Locate the cell with the specified text and output its (X, Y) center coordinate. 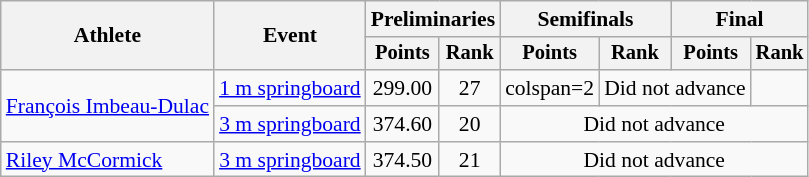
colspan=2 (550, 88)
1 m springboard (290, 88)
374.60 (403, 124)
Event (290, 36)
27 (470, 88)
Semifinals (586, 19)
3 m springboard (290, 124)
François Imbeau-Dulac (108, 106)
Final (740, 19)
Preliminaries (433, 19)
Athlete (108, 36)
299.00 (403, 88)
20 (470, 124)
